Identify which cell holds the provided text, then report its [x, y] central coordinate. 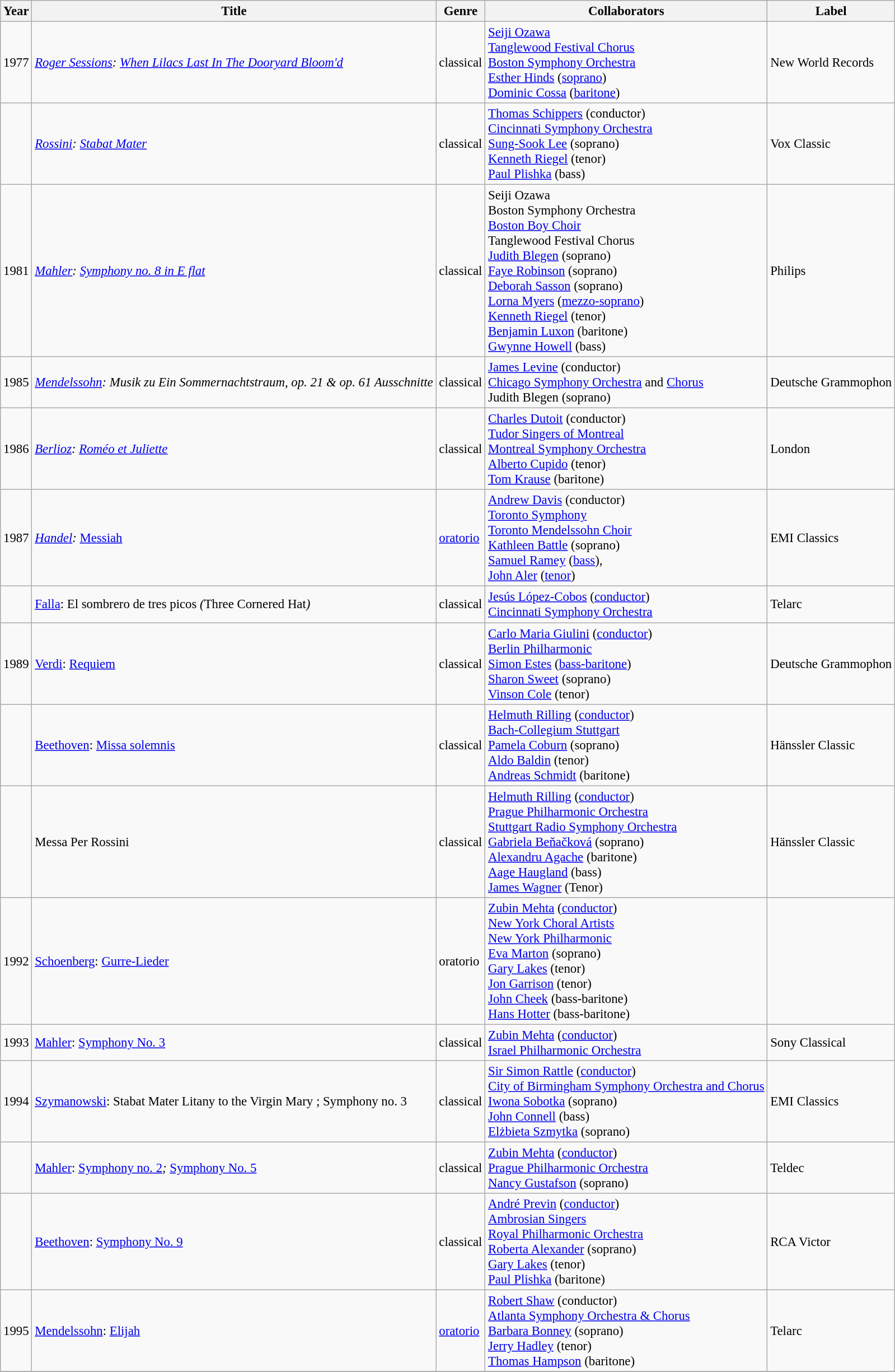
James Levine (conductor)Chicago Symphony Orchestra and ChorusJudith Blegen (soprano) [626, 382]
1989 [16, 664]
1981 [16, 271]
Mahler: Symphony no. 8 in E flat [234, 271]
Thomas Schippers (conductor)Cincinnati Symphony OrchestraSung-Sook Lee (soprano)Kenneth Riegel (tenor)Paul Plishka (bass) [626, 144]
1994 [16, 1102]
Handel: Messiah [234, 538]
André Previn (conductor)Ambrosian SingersRoyal Philharmonic OrchestraRoberta Alexander (soprano)Gary Lakes (tenor)Paul Plishka (baritone) [626, 1242]
Andrew Davis (conductor)Toronto SymphonyToronto Mendelssohn ChoirKathleen Battle (soprano)Samuel Ramey (bass),John Aler (tenor) [626, 538]
London [831, 449]
Mahler: Symphony No. 3 [234, 1043]
Berlioz: Roméo et Juliette [234, 449]
1985 [16, 382]
Zubin Mehta (conductor)Israel Philharmonic Orchestra [626, 1043]
Zubin Mehta (conductor)Prague Philharmonic OrchestraNancy Gustafson (soprano) [626, 1168]
Verdi: Requiem [234, 664]
Beethoven: Symphony No. 9 [234, 1242]
Beethoven: Missa solemnis [234, 745]
Year [16, 11]
1986 [16, 449]
Title [234, 11]
RCA Victor [831, 1242]
Carlo Maria Giulini (conductor)Berlin PhilharmonicSimon Estes (bass-baritone)Sharon Sweet (soprano)Vinson Cole (tenor) [626, 664]
1992 [16, 961]
Philips [831, 271]
Mendelssohn: Elijah [234, 1331]
Helmuth Rilling (conductor)Bach-Collegium StuttgartPamela Coburn (soprano)Aldo Baldin (tenor)Andreas Schmidt (baritone) [626, 745]
1977 [16, 63]
Szymanowski: Stabat Mater Litany to the Virgin Mary ; Symphony no. 3 [234, 1102]
Label [831, 11]
Seiji OzawaTanglewood Festival ChorusBoston Symphony OrchestraEsther Hinds (soprano)Dominic Cossa (baritone) [626, 63]
Mahler: Symphony no. 2; Symphony No. 5 [234, 1168]
Teldec [831, 1168]
Collaborators [626, 11]
Rossini: Stabat Mater [234, 144]
1993 [16, 1043]
New World Records [831, 63]
Schoenberg: Gurre-Lieder [234, 961]
1987 [16, 538]
Robert Shaw (conductor)Atlanta Symphony Orchestra & ChorusBarbara Bonney (soprano)Jerry Hadley (tenor)Thomas Hampson (baritone) [626, 1331]
Vox Classic [831, 144]
Roger Sessions: When Lilacs Last In The Dooryard Bloom'd [234, 63]
Sir Simon Rattle (conductor)City of Birmingham Symphony Orchestra and ChorusIwona Sobotka (soprano)John Connell (bass)Elżbieta Szmytka (soprano) [626, 1102]
Falla: El sombrero de tres picos (Three Cornered Hat) [234, 605]
Genre [461, 11]
1995 [16, 1331]
Jesús López-Cobos (conductor)Cincinnati Symphony Orchestra [626, 605]
Mendelssohn: Musik zu Ein Sommernachtstraum, op. 21 & op. 61 Ausschnitte [234, 382]
Sony Classical [831, 1043]
Charles Dutoit (conductor)Tudor Singers of MontrealMontreal Symphony OrchestraAlberto Cupido (tenor)Tom Krause (baritone) [626, 449]
Messa Per Rossini [234, 842]
